Identify which cell holds the provided text, then report its (x, y) central coordinate. 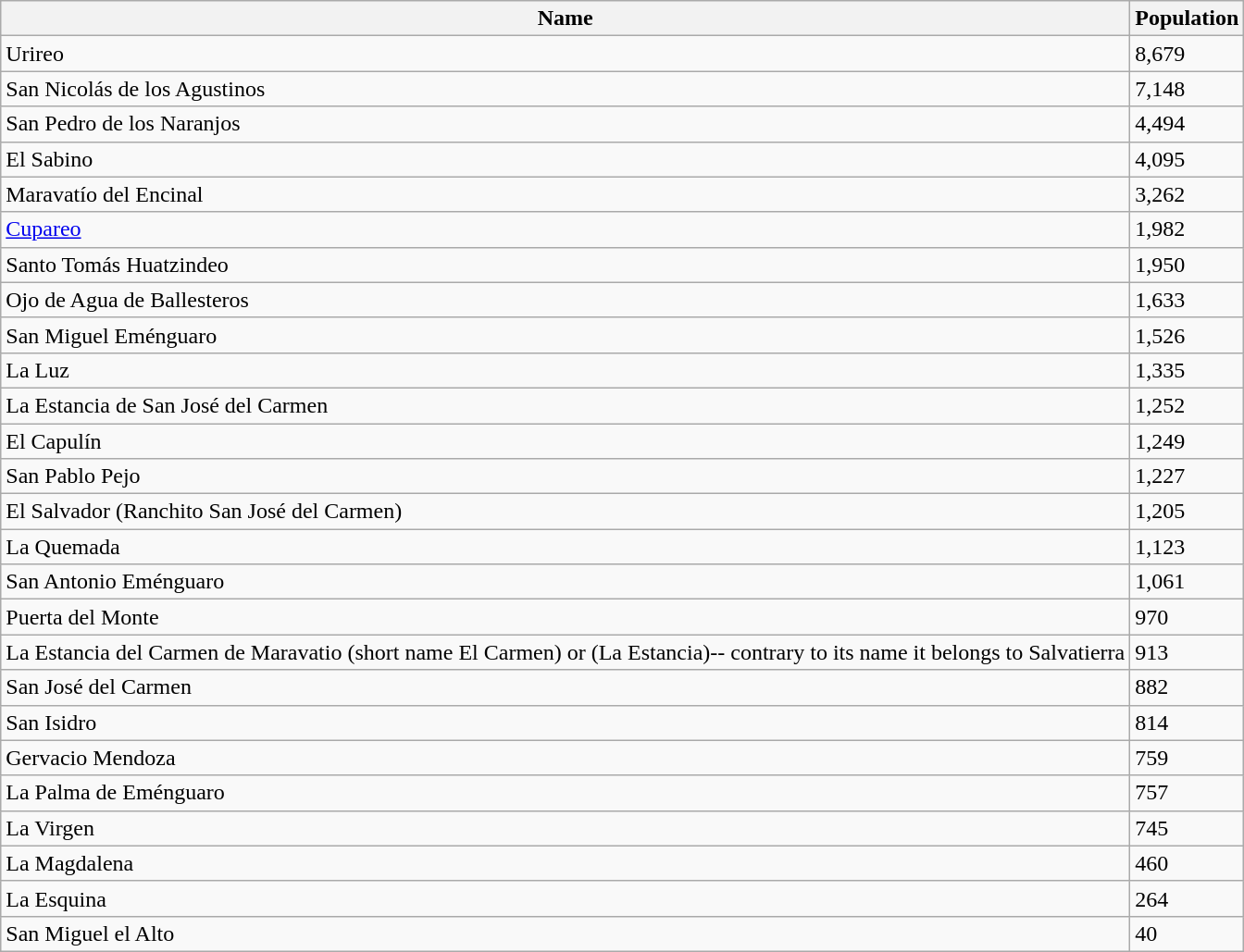
264 (1187, 898)
1,205 (1187, 512)
882 (1187, 687)
La Luz (566, 370)
970 (1187, 617)
1,227 (1187, 476)
1,249 (1187, 441)
814 (1187, 723)
La Virgen (566, 828)
1,950 (1187, 265)
4,095 (1187, 159)
757 (1187, 793)
San Miguel Eménguaro (566, 335)
1,335 (1187, 370)
San Pablo Pejo (566, 476)
1,252 (1187, 405)
San José del Carmen (566, 687)
Name (566, 19)
1,633 (1187, 300)
1,982 (1187, 229)
La Quemada (566, 547)
La Magdalena (566, 863)
Santo Tomás Huatzindeo (566, 265)
El Capulín (566, 441)
San Nicolás de los Agustinos (566, 89)
Population (1187, 19)
San Pedro de los Naranjos (566, 124)
Puerta del Monte (566, 617)
La Palma de Eménguaro (566, 793)
460 (1187, 863)
El Salvador (Ranchito San José del Carmen) (566, 512)
El Sabino (566, 159)
4,494 (1187, 124)
1,526 (1187, 335)
745 (1187, 828)
La Estancia de San José del Carmen (566, 405)
913 (1187, 652)
Gervacio Mendoza (566, 758)
Maravatío del Encinal (566, 194)
San Miguel el Alto (566, 933)
8,679 (1187, 54)
Urireo (566, 54)
Cupareo (566, 229)
759 (1187, 758)
1,061 (1187, 582)
7,148 (1187, 89)
Ojo de Agua de Ballesteros (566, 300)
40 (1187, 933)
1,123 (1187, 547)
La Esquina (566, 898)
San Isidro (566, 723)
La Estancia del Carmen de Maravatio (short name El Carmen) or (La Estancia)-- contrary to its name it belongs to Salvatierra (566, 652)
San Antonio Eménguaro (566, 582)
3,262 (1187, 194)
